Extract the (X, Y) coordinate from the center of the cell holding the provided text.  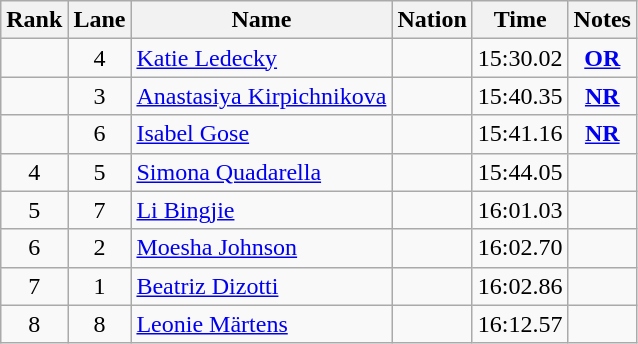
15:44.05 (520, 172)
16:01.03 (520, 210)
Notes (602, 20)
Nation (432, 20)
Rank (34, 20)
15:41.16 (520, 134)
Isabel Gose (262, 134)
Simona Quadarella (262, 172)
15:40.35 (520, 96)
Anastasiya Kirpichnikova (262, 96)
Time (520, 20)
Li Bingjie (262, 210)
16:12.57 (520, 324)
16:02.86 (520, 286)
Beatriz Dizotti (262, 286)
Lane (100, 20)
Leonie Märtens (262, 324)
15:30.02 (520, 58)
OR (602, 58)
2 (100, 248)
Katie Ledecky (262, 58)
16:02.70 (520, 248)
Name (262, 20)
3 (100, 96)
Moesha Johnson (262, 248)
1 (100, 286)
